Detect which cell encompasses the target text, then output its [x, y] center coordinate. 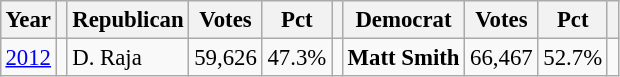
Democrat [404, 20]
2012 [28, 57]
D. Raja [128, 57]
47.3% [296, 57]
52.7% [572, 57]
Matt Smith [404, 57]
59,626 [226, 57]
66,467 [502, 57]
Republican [128, 20]
Year [28, 20]
